Provide the (X, Y) coordinate of the cell's center where the given text is located.  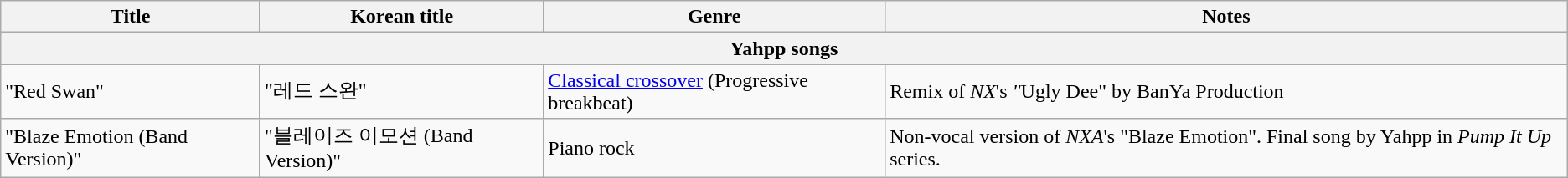
"레드 스완" (401, 92)
Notes (1226, 17)
Piano rock (714, 148)
Genre (714, 17)
"Blaze Emotion (Band Version)" (131, 148)
Non-vocal version of NXA's "Blaze Emotion". Final song by Yahpp in Pump It Up series. (1226, 148)
Classical crossover (Progressive breakbeat) (714, 92)
Yahpp songs (784, 48)
"블레이즈 이모션 (Band Version)" (401, 148)
"Red Swan" (131, 92)
Title (131, 17)
Remix of NX's "Ugly Dee" by BanYa Production (1226, 92)
Korean title (401, 17)
